Find where the given text appears and provide that cell's center as (x, y) coordinate. 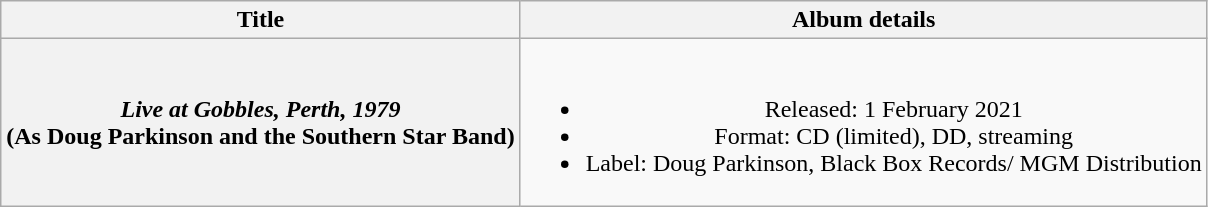
Released: 1 February 2021Format: CD (limited), DD, streamingLabel: Doug Parkinson, Black Box Records/ MGM Distribution (864, 122)
Live at Gobbles, Perth, 1979 (As Doug Parkinson and the Southern Star Band) (260, 122)
Album details (864, 20)
Title (260, 20)
